Output the [X, Y] coordinate of the center of the cell containing the given text.  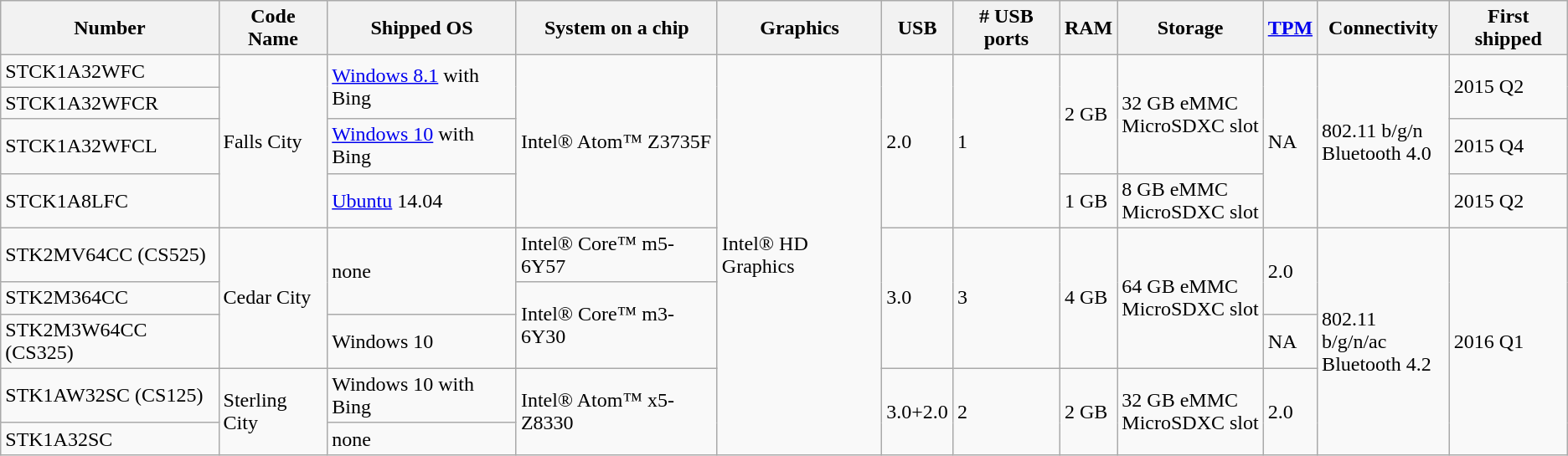
Cedar City [273, 298]
Intel® Atom™ Z3735F [616, 141]
Connectivity [1384, 28]
STK2M364CC [110, 298]
4 GB [1088, 298]
STK2MV64CC (CS525) [110, 254]
Windows 10 [422, 341]
1 GB [1088, 201]
STCK1A32WFC [110, 71]
8 GB eMMCMicroSDXC slot [1190, 201]
STK1AW32SC (CS125) [110, 395]
STK2M3W64CC (CS325) [110, 341]
Falls City [273, 141]
Storage [1190, 28]
802.11 b/g/n/acBluetooth 4.2 [1384, 341]
System on a chip [616, 28]
802.11 b/g/nBluetooth 4.0 [1384, 141]
2016 Q1 [1508, 341]
Intel® Core™ m5-6Y57 [616, 254]
Code Name [273, 28]
Intel® HD Graphics [799, 255]
Number [110, 28]
3.0+2.0 [918, 412]
Intel® Core™ m3-6Y30 [616, 325]
# USB ports [1006, 28]
2015 Q4 [1508, 146]
Sterling City [273, 412]
STK1A32SC [110, 438]
64 GB eMMCMicroSDXC slot [1190, 298]
1 [1006, 141]
Shipped OS [422, 28]
Ubuntu 14.04 [422, 201]
Graphics [799, 28]
First shipped [1508, 28]
Windows 8.1 with Bing [422, 87]
2 [1006, 412]
Intel® Atom™ x5-Z8330 [616, 412]
RAM [1088, 28]
TPM [1290, 28]
STCK1A8LFC [110, 201]
STCK1A32WFCL [110, 146]
3.0 [918, 298]
USB [918, 28]
3 [1006, 298]
STCK1A32WFCR [110, 103]
